Locate the cell with the specified text and output its (X, Y) center coordinate. 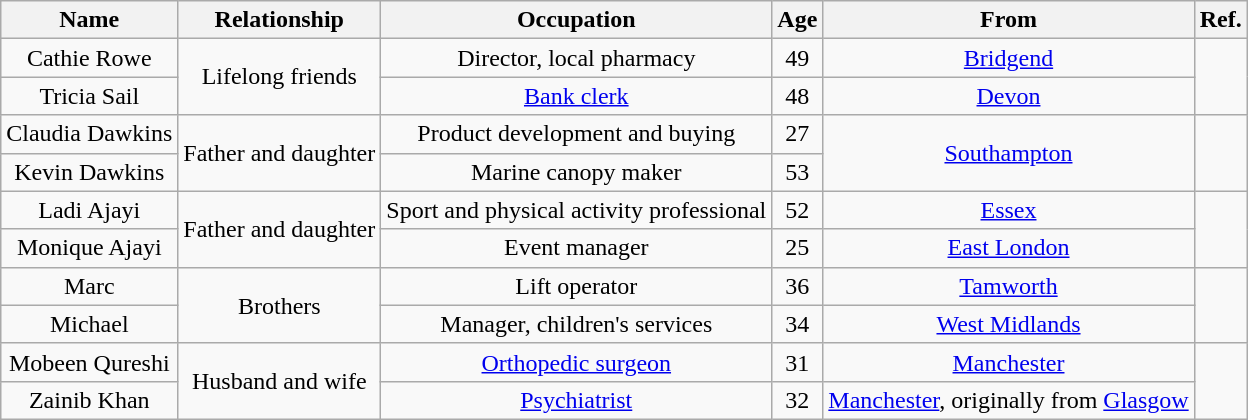
Husband and wife (280, 381)
Sport and physical activity professional (576, 210)
Tricia Sail (90, 96)
Event manager (576, 248)
Manchester (1008, 362)
Manchester, originally from Glasgow (1008, 400)
53 (798, 172)
Ref. (1220, 20)
Director, local pharmacy (576, 58)
Manager, children's services (576, 324)
Ladi Ajayi (90, 210)
Occupation (576, 20)
Michael (90, 324)
52 (798, 210)
Age (798, 20)
Devon (1008, 96)
32 (798, 400)
Southampton (1008, 153)
Brothers (280, 305)
Essex (1008, 210)
Cathie Rowe (90, 58)
48 (798, 96)
Bridgend (1008, 58)
27 (798, 134)
Psychiatrist (576, 400)
Tamworth (1008, 286)
Zainib Khan (90, 400)
Name (90, 20)
49 (798, 58)
Lifelong friends (280, 77)
Kevin Dawkins (90, 172)
Orthopedic surgeon (576, 362)
From (1008, 20)
East London (1008, 248)
Claudia Dawkins (90, 134)
25 (798, 248)
Marc (90, 286)
Relationship (280, 20)
36 (798, 286)
Marine canopy maker (576, 172)
Mobeen Qureshi (90, 362)
Product development and buying (576, 134)
31 (798, 362)
Monique Ajayi (90, 248)
Bank clerk (576, 96)
34 (798, 324)
Lift operator (576, 286)
West Midlands (1008, 324)
